Provide the (x, y) coordinate of the cell's center where the given text is located.  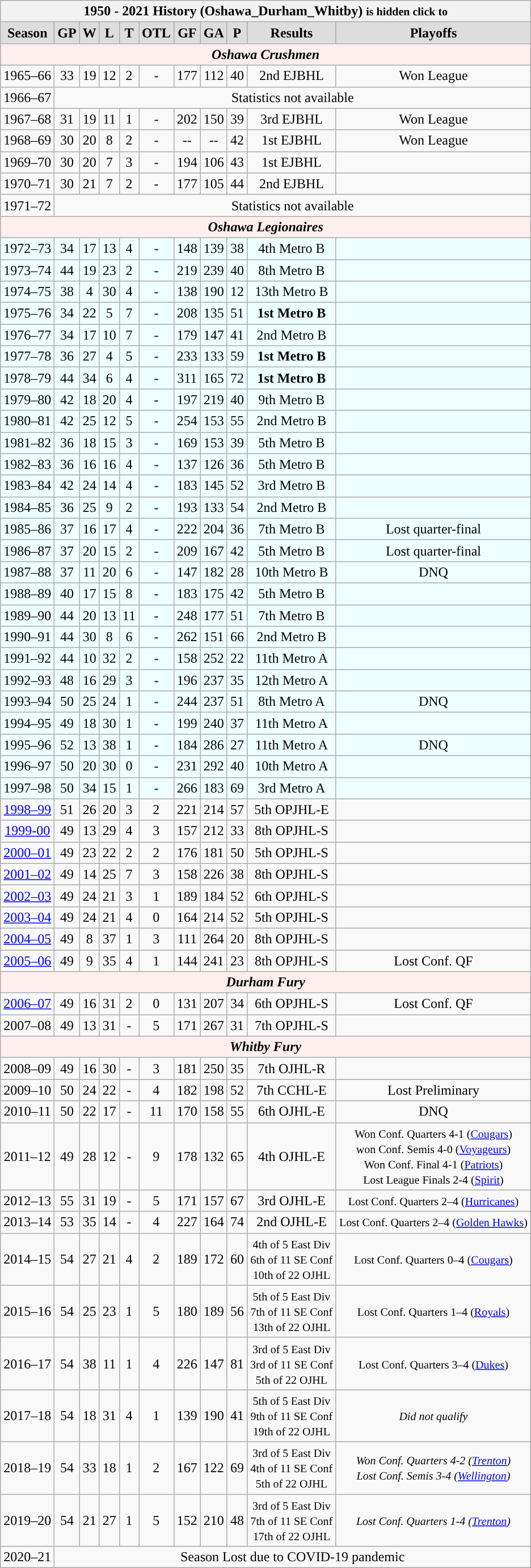
1975–76 (27, 313)
Playoffs (433, 33)
165 (213, 378)
267 (213, 1025)
231 (187, 766)
193 (187, 507)
1994–95 (27, 723)
254 (187, 421)
2000–01 (27, 853)
2013–14 (27, 1222)
1979–80 (27, 400)
7th OPJHL-S (292, 1025)
Results (292, 33)
210 (213, 1520)
10th Metro B (292, 572)
196 (187, 680)
1982–83 (27, 464)
2004–05 (27, 939)
Lost Conf. Quarters 2–4 (Hurricanes) (433, 1201)
248 (187, 615)
3rd OJHL-E (292, 1201)
1990–91 (27, 637)
5th of 5 East Div7th of 11 SE Conf13th of 22 OJHL (292, 1311)
150 (213, 119)
1993–94 (27, 702)
66 (237, 637)
3rd Metro B (292, 486)
10th Metro A (292, 766)
Lost Conf. Quarters 1–4 (Royals) (433, 1311)
122 (213, 1468)
2019–20 (27, 1520)
2011–12 (27, 1156)
239 (213, 270)
1989–90 (27, 615)
3rd of 5 East Div4th of 11 SE Conf5th of 22 OJHL (292, 1468)
221 (187, 810)
1976–77 (27, 335)
132 (213, 1156)
7th OJHL-R (292, 1069)
212 (213, 831)
1970–71 (27, 184)
Season (27, 33)
Lost Conf. Quarters 1-4 (Trenton) (433, 1520)
8th Metro A (292, 702)
180 (187, 1311)
32 (109, 659)
292 (213, 766)
1981–82 (27, 443)
1985–86 (27, 529)
176 (187, 853)
GP (67, 33)
Lost Conf. Quarters 2–4 (Golden Hawks) (433, 1222)
1983–84 (27, 486)
3rd Metro A (292, 788)
198 (213, 1090)
43 (237, 162)
1995–96 (27, 745)
175 (213, 594)
26 (90, 810)
202 (187, 119)
1950 - 2021 History (Oshawa_Durham_Whitby) is hidden click to (265, 11)
59 (237, 357)
1980–81 (27, 421)
1991–92 (27, 659)
1978–79 (27, 378)
Oshawa Crushmen (265, 54)
1987–88 (27, 572)
OTL (156, 33)
4th of 5 East Div6th of 11 SE Conf10th of 22 OJHL (292, 1259)
2017–18 (27, 1416)
2nd OJHL-E (292, 1222)
W (90, 33)
1966–67 (27, 98)
148 (187, 248)
81 (237, 1363)
8th Metro B (292, 270)
208 (187, 313)
Lost Preliminary (433, 1090)
Won Conf. Quarters 4-2 (Trenton)Lost Conf. Semis 3-4 (Wellington) (433, 1468)
1967–68 (27, 119)
2014–15 (27, 1259)
111 (187, 939)
T (129, 33)
169 (187, 443)
GA (213, 33)
266 (187, 788)
240 (213, 723)
57 (237, 810)
Whitby Fury (265, 1047)
3rd of 5 East Div3rd of 11 SE Conf5th of 22 OJHL (292, 1363)
1986–87 (27, 550)
1997–98 (27, 788)
2002–03 (27, 896)
72 (237, 378)
65 (237, 1156)
1972–73 (27, 248)
2009–10 (27, 1090)
262 (187, 637)
2020–21 (27, 1557)
1988–89 (27, 594)
151 (213, 637)
P (237, 33)
252 (213, 659)
222 (187, 529)
131 (187, 1004)
1971–72 (27, 205)
Season Lost due to COVID-19 pandemic (293, 1557)
Lost Conf. Quarters 3–4 (Dukes) (433, 1363)
5th OPJHL-E (292, 810)
74 (237, 1222)
Oshawa Legionaires (265, 227)
1965–66 (27, 76)
67 (237, 1201)
1984–85 (27, 507)
250 (213, 1069)
197 (187, 400)
2012–13 (27, 1201)
126 (213, 464)
2007–08 (27, 1025)
145 (213, 486)
2003–04 (27, 917)
2001–02 (27, 874)
2010–11 (27, 1112)
106 (213, 162)
12th Metro A (292, 680)
112 (213, 76)
1999-00 (27, 831)
2008–09 (27, 1069)
233 (187, 357)
6th OJHL-E (292, 1112)
264 (213, 939)
2006–07 (27, 1004)
GF (187, 33)
1969–70 (27, 162)
170 (187, 1112)
105 (213, 184)
138 (187, 292)
1998–99 (27, 810)
3rd of 5 East Div7th of 11 SE Conf17th of 22 OJHL (292, 1520)
1968–69 (27, 141)
178 (187, 1156)
227 (187, 1222)
L (109, 33)
13th Metro B (292, 292)
286 (213, 745)
311 (187, 378)
1977–78 (27, 357)
4th Metro B (292, 248)
53 (67, 1222)
1974–75 (27, 292)
2016–17 (27, 1363)
7th CCHL-E (292, 1090)
179 (187, 335)
3rd EJBHL (292, 119)
172 (213, 1259)
194 (187, 162)
60 (237, 1259)
Durham Fury (265, 982)
2018–19 (27, 1468)
135 (213, 313)
207 (213, 1004)
2005–06 (27, 961)
2015–16 (27, 1311)
56 (237, 1311)
Did not qualify (433, 1416)
Lost Conf. Quarters 0–4 (Cougars) (433, 1259)
152 (187, 1520)
1992–93 (27, 680)
4th OJHL-E (292, 1156)
144 (187, 961)
241 (213, 961)
1996–97 (27, 766)
Won Conf. Quarters 4-1 (Cougars)won Conf. Semis 4-0 (Voyageurs)Won Conf. Final 4-1 (Patriots)Lost League Finals 2-4 (Spirit) (433, 1156)
1973–74 (27, 270)
209 (187, 550)
244 (187, 702)
9th Metro B (292, 400)
199 (187, 723)
137 (187, 464)
204 (213, 529)
5th of 5 East Div9th of 11 SE Conf19th of 22 OJHL (292, 1416)
